Pinpoint the cell where the given text exists, returning its [x, y] midpoint coordinate. 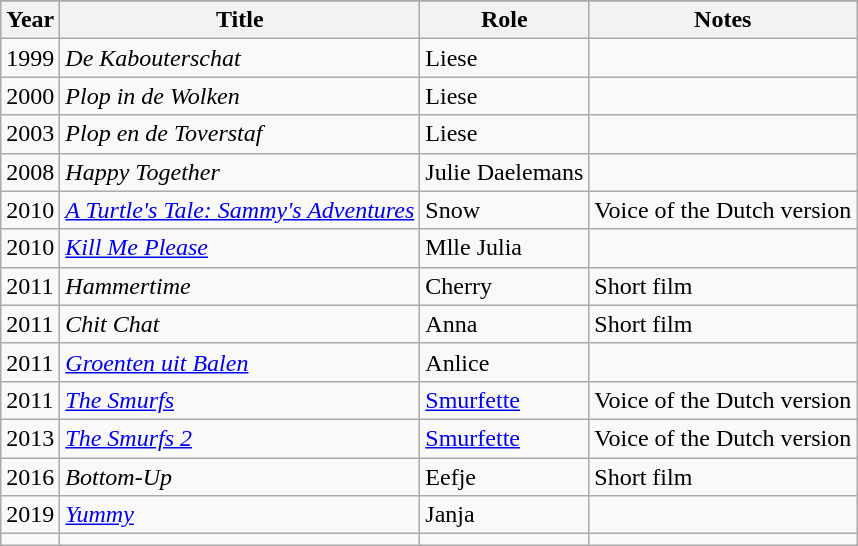
2008 [30, 172]
Mlle Julia [504, 248]
Snow [504, 210]
Kill Me Please [240, 248]
Notes [723, 20]
Plop en de Toverstaf [240, 134]
2013 [30, 438]
Cherry [504, 286]
Julie Daelemans [504, 172]
The Smurfs [240, 400]
Eefje [504, 477]
De Kabouterschat [240, 58]
Role [504, 20]
Bottom-Up [240, 477]
2019 [30, 515]
Janja [504, 515]
The Smurfs 2 [240, 438]
Yummy [240, 515]
Plop in de Wolken [240, 96]
1999 [30, 58]
Anna [504, 324]
Happy Together [240, 172]
Hammertime [240, 286]
Year [30, 20]
Groenten uit Balen [240, 362]
Anlice [504, 362]
Title [240, 20]
2000 [30, 96]
Chit Chat [240, 324]
2003 [30, 134]
A Turtle's Tale: Sammy's Adventures [240, 210]
2016 [30, 477]
